Find where the given text appears and provide that cell's center as (X, Y) coordinate. 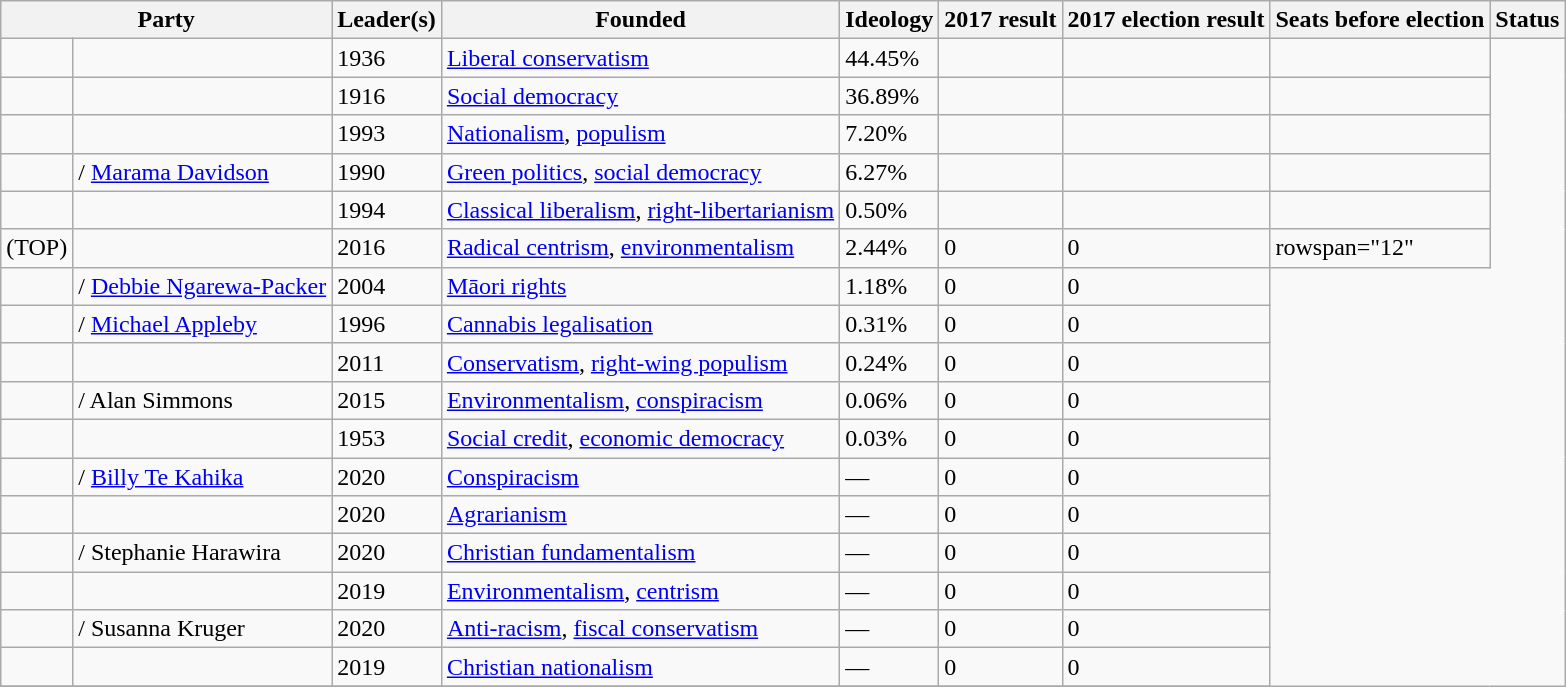
0.03% (890, 438)
6.27% (890, 172)
/ Alan Simmons (202, 400)
Seats before election (1380, 20)
Christian fundamentalism (640, 553)
/ Susanna Kruger (202, 629)
rowspan="12" (1380, 248)
44.45% (890, 58)
Nationalism, populism (640, 134)
Social democracy (640, 96)
/ Marama Davidson (202, 172)
1.18% (890, 286)
0.06% (890, 400)
2.44% (890, 248)
0.24% (890, 362)
/ Michael Appleby (202, 324)
/ Debbie Ngarewa-Packer (202, 286)
Agrarianism (640, 515)
Cannabis legalisation (640, 324)
0.50% (890, 210)
Liberal conservatism (640, 58)
/ Billy Te Kahika (202, 477)
(TOP) (37, 248)
Environmentalism, conspiracism (640, 400)
1916 (387, 96)
Leader(s) (387, 20)
7.20% (890, 134)
Founded (640, 20)
Radical centrism, environmentalism (640, 248)
Status (1528, 20)
Ideology (890, 20)
Anti-racism, fiscal conservatism (640, 629)
2004 (387, 286)
1993 (387, 134)
2017 election result (1166, 20)
Green politics, social democracy (640, 172)
2011 (387, 362)
2015 (387, 400)
Social credit, economic democracy (640, 438)
Māori rights (640, 286)
Classical liberalism, right-libertarianism (640, 210)
/ Stephanie Harawira (202, 553)
Party (166, 20)
1936 (387, 58)
1994 (387, 210)
1996 (387, 324)
Conservatism, right-wing populism (640, 362)
2017 result (1000, 20)
Conspiracism (640, 477)
1953 (387, 438)
1990 (387, 172)
36.89% (890, 96)
Environmentalism, centrism (640, 591)
Christian nationalism (640, 667)
2016 (387, 248)
0.31% (890, 324)
